From the cell containing the given text, extract its center point as (x, y) coordinate. 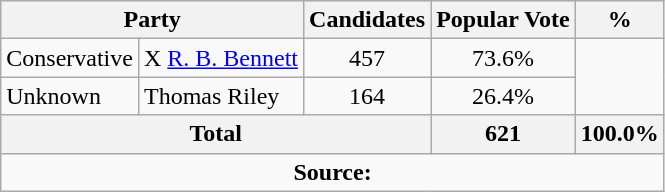
% (620, 20)
Total (216, 134)
Thomas Riley (220, 96)
Party (152, 20)
164 (368, 96)
Source: (333, 172)
Popular Vote (504, 20)
100.0% (620, 134)
Conservative (70, 58)
Candidates (368, 20)
73.6% (504, 58)
X R. B. Bennett (220, 58)
621 (504, 134)
26.4% (504, 96)
Unknown (70, 96)
457 (368, 58)
